Locate the cell with the specified text and output its [x, y] center coordinate. 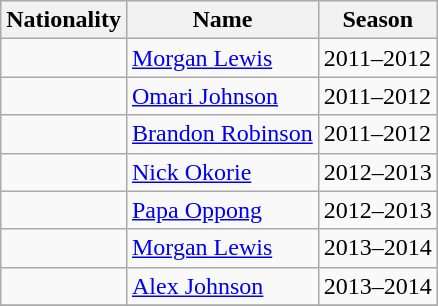
Papa Oppong [222, 210]
Omari Johnson [222, 96]
Nick Okorie [222, 172]
Nationality [64, 20]
Name [222, 20]
Alex Johnson [222, 286]
Season [378, 20]
Brandon Robinson [222, 134]
